Extract the (x, y) coordinate from the center of the cell holding the provided text.  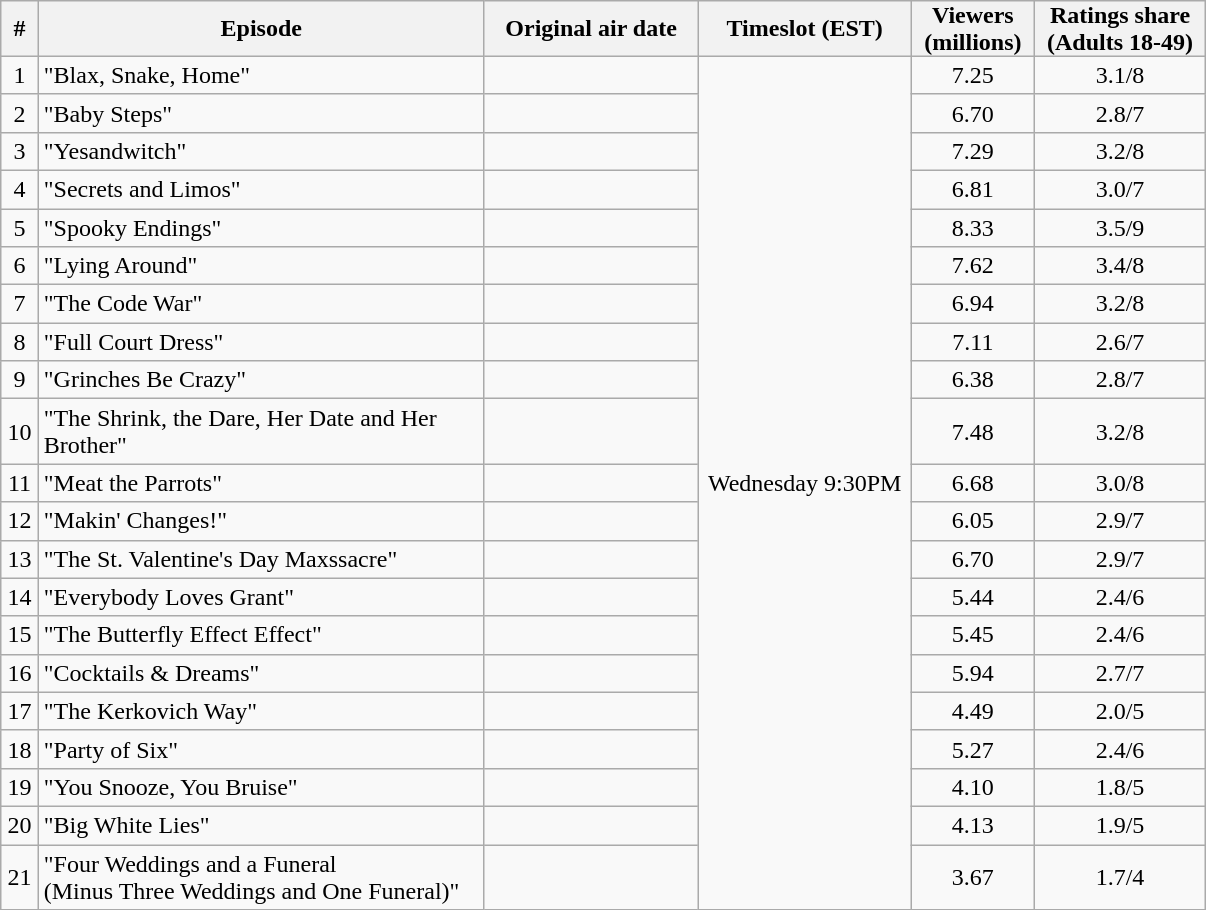
Ratings share(Adults 18-49) (1120, 29)
12 (20, 521)
3.5/9 (1120, 227)
16 (20, 673)
"Big White Lies" (261, 825)
2.7/7 (1120, 673)
4 (20, 189)
"Secrets and Limos" (261, 189)
10 (20, 432)
Timeslot (EST) (805, 29)
4.49 (972, 711)
7.25 (972, 75)
6.38 (972, 380)
8 (20, 342)
20 (20, 825)
6.81 (972, 189)
"Everybody Loves Grant" (261, 597)
4.13 (972, 825)
6.94 (972, 304)
5 (20, 227)
"The Butterfly Effect Effect" (261, 635)
"Cocktails & Dreams" (261, 673)
3.67 (972, 876)
7.48 (972, 432)
"Baby Steps" (261, 113)
18 (20, 749)
"Full Court Dress" (261, 342)
1.8/5 (1120, 787)
5.45 (972, 635)
3.0/8 (1120, 483)
"Party of Six" (261, 749)
"Lying Around" (261, 266)
"The Kerkovich Way" (261, 711)
8.33 (972, 227)
9 (20, 380)
4.10 (972, 787)
"Grinches Be Crazy" (261, 380)
1.9/5 (1120, 825)
11 (20, 483)
"The St. Valentine's Day Maxssacre" (261, 559)
5.27 (972, 749)
3.4/8 (1120, 266)
3.1/8 (1120, 75)
7.11 (972, 342)
"You Snooze, You Bruise" (261, 787)
5.44 (972, 597)
Original air date (591, 29)
Viewers(millions) (972, 29)
7.29 (972, 151)
"Four Weddings and a Funeral(Minus Three Weddings and One Funeral)" (261, 876)
"Blax, Snake, Home" (261, 75)
17 (20, 711)
"Yesandwitch" (261, 151)
5.94 (972, 673)
3 (20, 151)
15 (20, 635)
21 (20, 876)
Wednesday 9:30PM (805, 482)
"Spooky Endings" (261, 227)
"Meat the Parrots" (261, 483)
13 (20, 559)
2.6/7 (1120, 342)
3.0/7 (1120, 189)
2.0/5 (1120, 711)
Episode (261, 29)
"The Code War" (261, 304)
7 (20, 304)
# (20, 29)
1.7/4 (1120, 876)
"The Shrink, the Dare, Her Date and Her Brother" (261, 432)
6 (20, 266)
7.62 (972, 266)
19 (20, 787)
1 (20, 75)
14 (20, 597)
2 (20, 113)
6.68 (972, 483)
"Makin' Changes!" (261, 521)
6.05 (972, 521)
